Find where the given text appears and provide that cell's center as [x, y] coordinate. 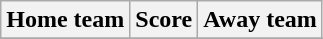
Score [164, 20]
Away team [260, 20]
Home team [66, 20]
